Identify which cell holds the provided text, then report its (x, y) central coordinate. 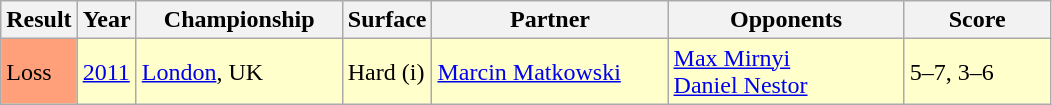
Hard (i) (387, 72)
Score (977, 20)
Championship (239, 20)
2011 (106, 72)
Marcin Matkowski (550, 72)
Surface (387, 20)
Partner (550, 20)
Max Mirnyi Daniel Nestor (786, 72)
Opponents (786, 20)
London, UK (239, 72)
Result (39, 20)
5–7, 3–6 (977, 72)
Loss (39, 72)
Year (106, 20)
